Extract the (x, y) coordinate from the center of the cell holding the provided text.  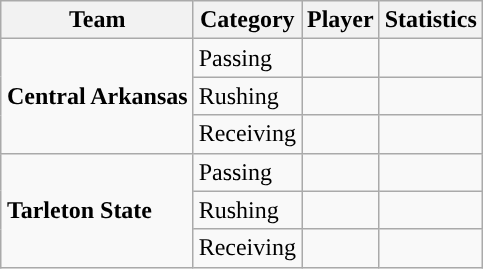
Category (247, 20)
Central Arkansas (97, 96)
Tarleton State (97, 210)
Player (341, 20)
Statistics (430, 20)
Team (97, 20)
